Return the (X, Y) coordinate for the center point of the cell that contains the specified text.  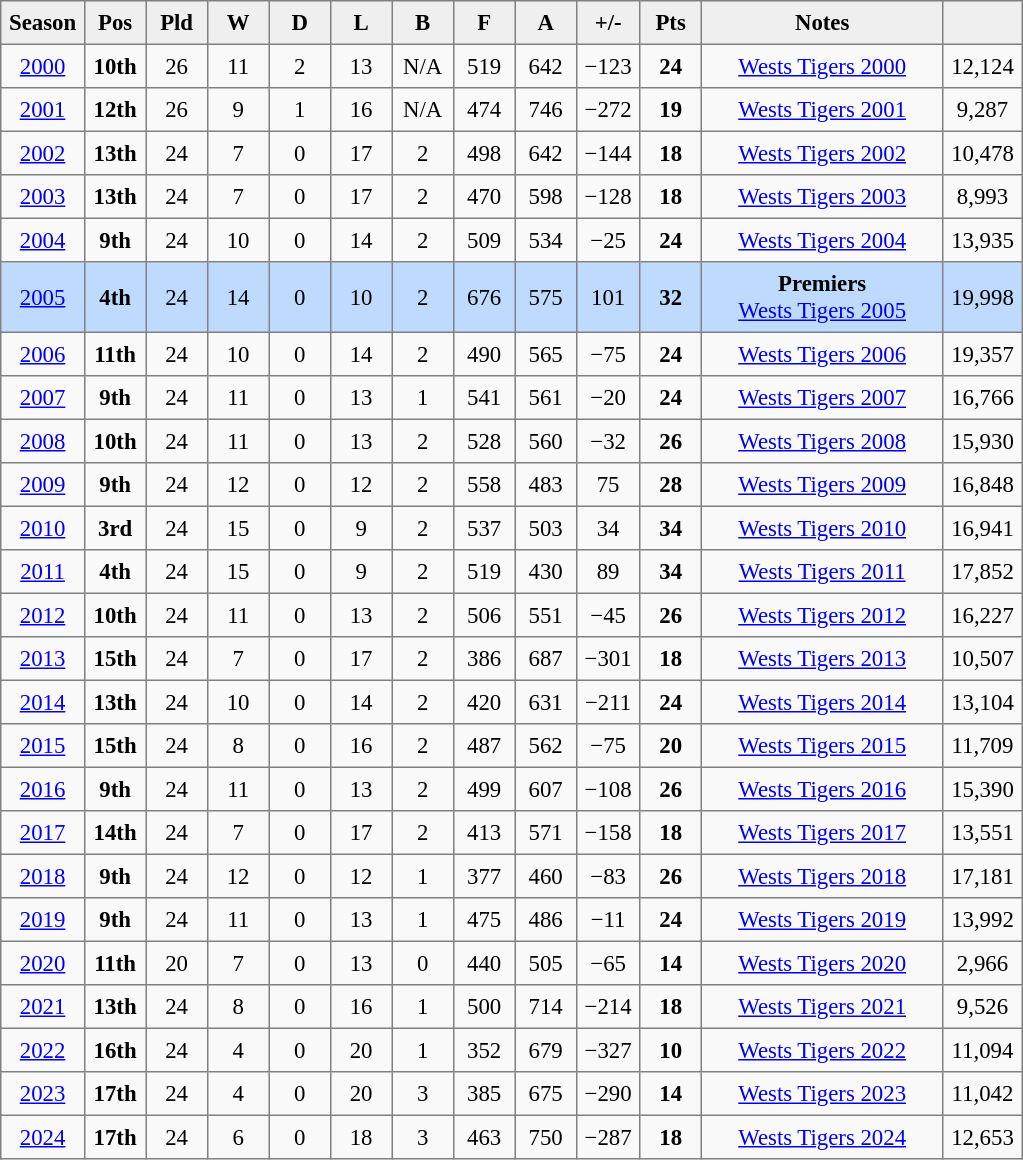
Wests Tigers 2013 (822, 659)
11,094 (982, 1050)
679 (546, 1050)
11,709 (982, 746)
9,526 (982, 1007)
Wests Tigers 2010 (822, 528)
89 (608, 572)
2003 (43, 197)
−25 (608, 240)
541 (484, 398)
Wests Tigers 2007 (822, 398)
2002 (43, 153)
475 (484, 920)
−65 (608, 963)
28 (671, 485)
101 (608, 297)
19 (671, 110)
+/- (608, 23)
2013 (43, 659)
Wests Tigers 2023 (822, 1094)
2001 (43, 110)
−11 (608, 920)
463 (484, 1137)
Wests Tigers 2024 (822, 1137)
Wests Tigers 2012 (822, 615)
571 (546, 833)
19,357 (982, 354)
−45 (608, 615)
2018 (43, 876)
Wests Tigers 2002 (822, 153)
12th (115, 110)
487 (484, 746)
17,852 (982, 572)
676 (484, 297)
2006 (43, 354)
9,287 (982, 110)
561 (546, 398)
13,104 (982, 702)
8,993 (982, 197)
Wests Tigers 2011 (822, 572)
Pts (671, 23)
714 (546, 1007)
Wests Tigers 2009 (822, 485)
Wests Tigers 2022 (822, 1050)
Wests Tigers 2015 (822, 746)
16,848 (982, 485)
Wests Tigers 2020 (822, 963)
2004 (43, 240)
L (361, 23)
565 (546, 354)
13,935 (982, 240)
2009 (43, 485)
14th (115, 833)
W (238, 23)
16th (115, 1050)
−290 (608, 1094)
2022 (43, 1050)
575 (546, 297)
483 (546, 485)
413 (484, 833)
−83 (608, 876)
352 (484, 1050)
16,766 (982, 398)
2,966 (982, 963)
Wests Tigers 2021 (822, 1007)
377 (484, 876)
537 (484, 528)
Wests Tigers 2003 (822, 197)
16,227 (982, 615)
PremiersWests Tigers 2005 (822, 297)
558 (484, 485)
Wests Tigers 2004 (822, 240)
486 (546, 920)
Wests Tigers 2006 (822, 354)
598 (546, 197)
16,941 (982, 528)
Wests Tigers 2016 (822, 789)
−327 (608, 1050)
11,042 (982, 1094)
32 (671, 297)
750 (546, 1137)
420 (484, 702)
2016 (43, 789)
10,507 (982, 659)
385 (484, 1094)
19,998 (982, 297)
2011 (43, 572)
17,181 (982, 876)
474 (484, 110)
−214 (608, 1007)
A (546, 23)
509 (484, 240)
−287 (608, 1137)
2012 (43, 615)
−272 (608, 110)
2005 (43, 297)
13,551 (982, 833)
75 (608, 485)
675 (546, 1094)
−211 (608, 702)
2010 (43, 528)
Wests Tigers 2008 (822, 441)
15,390 (982, 789)
D (300, 23)
2020 (43, 963)
499 (484, 789)
500 (484, 1007)
−301 (608, 659)
Wests Tigers 2001 (822, 110)
2017 (43, 833)
Pld (177, 23)
−108 (608, 789)
Wests Tigers 2017 (822, 833)
F (484, 23)
440 (484, 963)
−128 (608, 197)
2023 (43, 1094)
460 (546, 876)
2008 (43, 441)
15,930 (982, 441)
2007 (43, 398)
2019 (43, 920)
13,992 (982, 920)
528 (484, 441)
498 (484, 153)
Wests Tigers 2019 (822, 920)
2015 (43, 746)
631 (546, 702)
−123 (608, 66)
551 (546, 615)
386 (484, 659)
560 (546, 441)
503 (546, 528)
Season (43, 23)
746 (546, 110)
12,124 (982, 66)
Wests Tigers 2000 (822, 66)
3rd (115, 528)
2021 (43, 1007)
10,478 (982, 153)
−144 (608, 153)
687 (546, 659)
562 (546, 746)
−20 (608, 398)
534 (546, 240)
12,653 (982, 1137)
6 (238, 1137)
506 (484, 615)
2000 (43, 66)
490 (484, 354)
−32 (608, 441)
B (423, 23)
Notes (822, 23)
−158 (608, 833)
607 (546, 789)
505 (546, 963)
Wests Tigers 2014 (822, 702)
2024 (43, 1137)
430 (546, 572)
2014 (43, 702)
Wests Tigers 2018 (822, 876)
Pos (115, 23)
470 (484, 197)
